Find where the given text appears and provide that cell's center as (X, Y) coordinate. 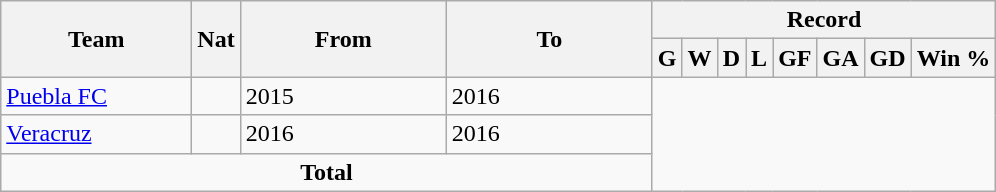
Nat (216, 39)
Veracruz (96, 134)
GD (888, 58)
To (549, 39)
2015 (343, 96)
GA (840, 58)
Win % (954, 58)
L (760, 58)
Record (824, 20)
From (343, 39)
GF (795, 58)
Team (96, 39)
D (731, 58)
G (667, 58)
Puebla FC (96, 96)
W (700, 58)
Total (327, 172)
